Provide the [x, y] coordinate of the cell's center where the given text is located.  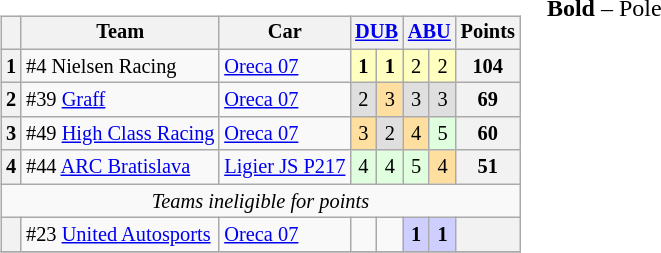
51 [488, 167]
Team [120, 33]
60 [488, 134]
#39 Graff [120, 100]
#44 ARC Bratislava [120, 167]
#4 Nielsen Racing [120, 66]
Ligier JS P217 [284, 167]
69 [488, 100]
Points [488, 33]
104 [488, 66]
DUB [376, 33]
#23 United Autosports [120, 235]
Car [284, 33]
#49 High Class Racing [120, 134]
Teams ineligible for points [260, 201]
ABU [430, 33]
